Output the (x, y) coordinate of the center of the cell containing the given text.  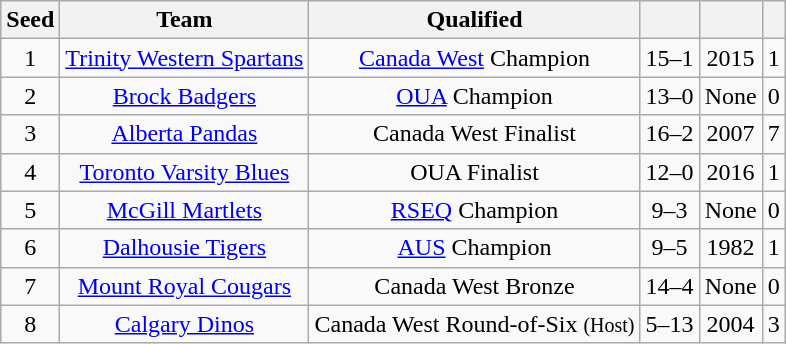
Alberta Pandas (184, 134)
12–0 (670, 172)
Canada West Bronze (474, 286)
16–2 (670, 134)
Canada West Round-of-Six (Host) (474, 324)
Seed (30, 20)
Trinity Western Spartans (184, 58)
5 (30, 210)
McGill Martlets (184, 210)
OUA Finalist (474, 172)
Toronto Varsity Blues (184, 172)
Mount Royal Cougars (184, 286)
2 (30, 96)
Canada West Finalist (474, 134)
14–4 (670, 286)
1982 (730, 248)
15–1 (670, 58)
9–5 (670, 248)
6 (30, 248)
8 (30, 324)
OUA Champion (474, 96)
Brock Badgers (184, 96)
2007 (730, 134)
RSEQ Champion (474, 210)
4 (30, 172)
5–13 (670, 324)
Dalhousie Tigers (184, 248)
2016 (730, 172)
Team (184, 20)
Qualified (474, 20)
AUS Champion (474, 248)
Calgary Dinos (184, 324)
Canada West Champion (474, 58)
9–3 (670, 210)
13–0 (670, 96)
2015 (730, 58)
2004 (730, 324)
